Output the [X, Y] coordinate of the center of the cell containing the given text.  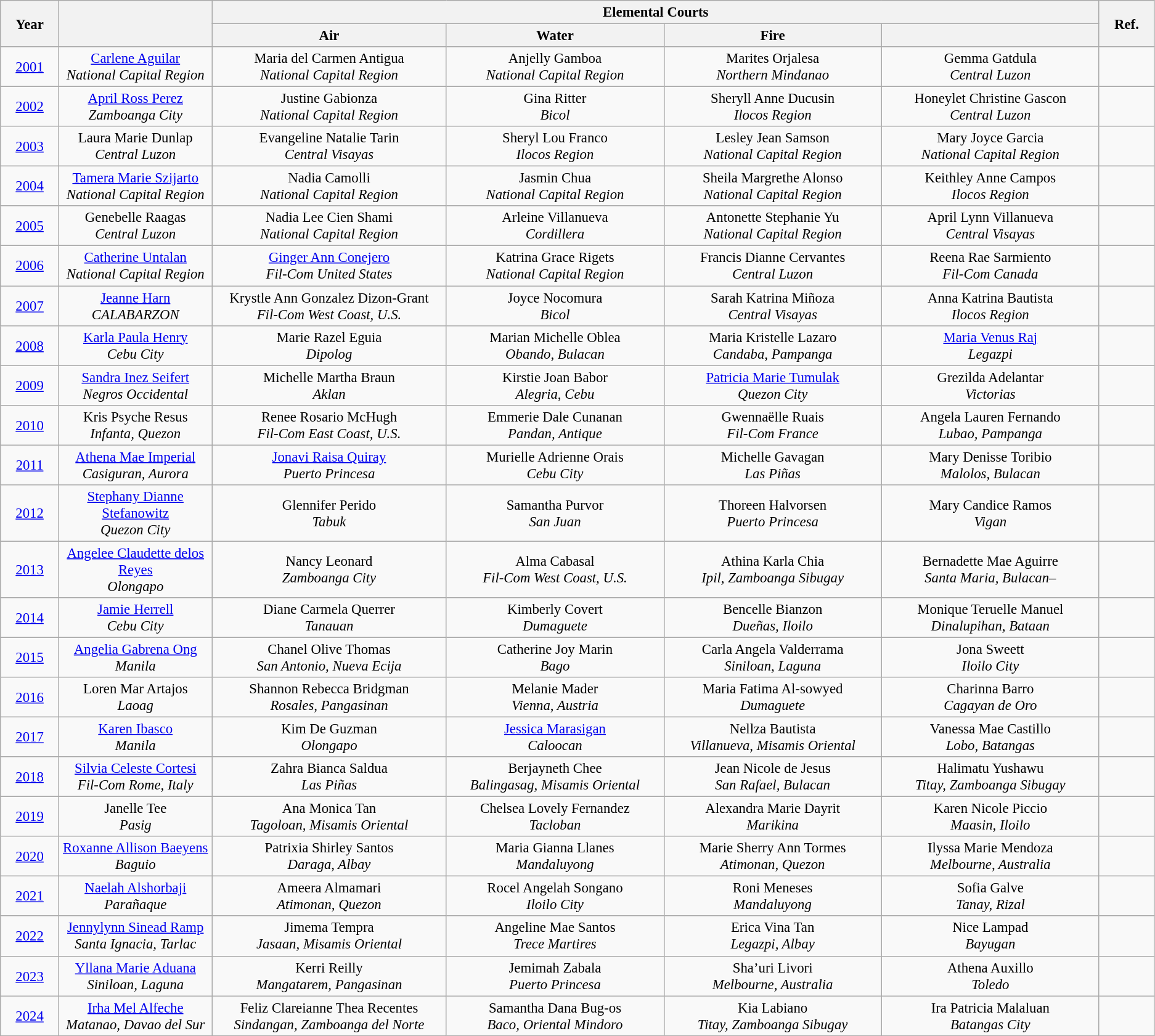
Alexandra Marie DayritMarikina [773, 817]
Kim De GuzmanOlongapo [329, 737]
Gwennaëlle Ruais Fil-Com France [773, 425]
Maria Venus RajLegazpi [990, 345]
Nice LampadBayugan [990, 937]
Melanie MaderVienna, Austria [555, 698]
Marian Michelle ObleaObando, Bulacan [555, 345]
Maria Kristelle LazaroCandaba, Pampanga [773, 345]
Air [329, 36]
Sarah Katrina MiñozaCentral Visayas [773, 306]
Ref. [1127, 23]
2013 [30, 569]
Keithley Anne CamposIlocos Region [990, 186]
Mary Joyce GarciaNational Capital Region [990, 147]
April Lynn VillanuevaCentral Visayas [990, 226]
Athina Karla ChiaIpil, Zamboanga Sibugay [773, 569]
Renee Rosario McHugh Fil-Com East Coast, U.S. [329, 425]
Katrina Grace RigetsNational Capital Region [555, 266]
Grezilda AdelantarVictorias [990, 386]
2005 [30, 226]
Maria Gianna LlanesMandaluyong [555, 857]
Athena AuxilloToledo [990, 976]
2024 [30, 1016]
Jeanne HarnCALABARZON [136, 306]
Nadia CamolliNational Capital Region [329, 186]
Jona SweettIloilo City [990, 657]
Laura Marie DunlapCentral Luzon [136, 147]
Tamera Marie SzijartoNational Capital Region [136, 186]
Thoreen HalvorsenPuerto Princesa [773, 513]
2019 [30, 817]
Jasmin ChuaNational Capital Region [555, 186]
Diane Carmela QuerrerTanauan [329, 618]
2016 [30, 698]
Sheryl Lou FrancoIlocos Region [555, 147]
Karla Paula HenryCebu City [136, 345]
Athena Mae ImperialCasiguran, Aurora [136, 465]
Murielle Adrienne OraisCebu City [555, 465]
Catherine Joy MarinBago [555, 657]
Water [555, 36]
Francis Dianne CervantesCentral Luzon [773, 266]
Loren Mar ArtajosLaoag [136, 698]
Ilyssa Marie MendozaMelbourne, Australia [990, 857]
Rocel Angelah SonganoIloilo City [555, 896]
Joyce NocomuraBicol [555, 306]
Berjayneth CheeBalingasag, Misamis Oriental [555, 777]
2008 [30, 345]
Ameera AlmamariAtimonan, Quezon [329, 896]
Gina RitterBicol [555, 107]
Jimema TempraJasaan, Misamis Oriental [329, 937]
Sha’uri LivoriMelbourne, Australia [773, 976]
Erica Vina TanLegazpi, Albay [773, 937]
2001 [30, 67]
Irha Mel AlfecheMatanao, Davao del Sur [136, 1016]
Sandra Inez SeifertNegros Occidental [136, 386]
Evangeline Natalie TarinCentral Visayas [329, 147]
2011 [30, 465]
Yllana Marie AduanaSiniloan, Laguna [136, 976]
Karen Nicole PiccioMaasin, Iloilo [990, 817]
Mary Denisse ToribioMalolos, Bulacan [990, 465]
Zahra Bianca SalduaLas Piñas [329, 777]
Janelle TeePasig [136, 817]
Jemimah ZabalaPuerto Princesa [555, 976]
Patricia Marie TumulakQuezon City [773, 386]
Marie Sherry Ann TormesAtimonan, Quezon [773, 857]
Kirstie Joan BaborAlegria, Cebu [555, 386]
Kris Psyche Resus Infanta, Quezon [136, 425]
2018 [30, 777]
Halimatu YushawuTitay, Zamboanga Sibugay [990, 777]
Bernadette Mae AguirreSanta Maria, Bulacan– [990, 569]
Ana Monica TanTagoloan, Misamis Oriental [329, 817]
Nancy LeonardZamboanga City [329, 569]
2015 [30, 657]
Glennifer PeridoTabuk [329, 513]
Carlene AguilarNational Capital Region [136, 67]
Maria del Carmen AntiguaNational Capital Region [329, 67]
2009 [30, 386]
Angela Lauren FernandoLubao, Pampanga [990, 425]
Angelee Claudette delos ReyesOlongapo [136, 569]
Angelia Gabrena OngManila [136, 657]
Reena Rae SarmientoFil-Com Canada [990, 266]
Jean Nicole de JesusSan Rafael, Bulacan [773, 777]
Angeline Mae SantosTrece Martires [555, 937]
Jennylynn Sinead RampSanta Ignacia, Tarlac [136, 937]
Stephany Dianne StefanowitzQuezon City [136, 513]
Michelle Gavagan Las Piñas [773, 465]
Sofia GalveTanay, Rizal [990, 896]
Maria Fatima Al-sowyedDumaguete [773, 698]
Carla Angela ValderramaSiniloan, Laguna [773, 657]
Ginger Ann ConejeroFil-Com United States [329, 266]
Kimberly CovertDumaguete [555, 618]
Mary Candice RamosVigan [990, 513]
Jessica MarasiganCaloocan [555, 737]
2002 [30, 107]
Charinna BarroCagayan de Oro [990, 698]
2012 [30, 513]
Antonette Stephanie YuNational Capital Region [773, 226]
Samantha Dana Bug-osBaco, Oriental Mindoro [555, 1016]
2010 [30, 425]
2014 [30, 618]
Naelah AlshorbajiParañaque [136, 896]
Samantha PurvorSan Juan [555, 513]
Anjelly GamboaNational Capital Region [555, 67]
Arleine VillanuevaCordillera [555, 226]
Silvia Celeste CortesiFil-Com Rome, Italy [136, 777]
Jonavi Raisa QuirayPuerto Princesa [329, 465]
Michelle Martha BraunAklan [329, 386]
Gemma GatdulaCentral Luzon [990, 67]
Sheryll Anne DucusinIlocos Region [773, 107]
Catherine UntalanNational Capital Region [136, 266]
Krystle Ann Gonzalez Dizon-GrantFil-Com West Coast, U.S. [329, 306]
2022 [30, 937]
Sheila Margrethe AlonsoNational Capital Region [773, 186]
Anna Katrina BautistaIlocos Region [990, 306]
Chanel Olive ThomasSan Antonio, Nueva Ecija [329, 657]
Kerri ReillyMangatarem, Pangasinan [329, 976]
Kia LabianoTitay, Zamboanga Sibugay [773, 1016]
2004 [30, 186]
2023 [30, 976]
Year [30, 23]
2020 [30, 857]
2007 [30, 306]
Alma CabasalFil-Com West Coast, U.S. [555, 569]
Justine GabionzaNational Capital Region [329, 107]
Bencelle BianzonDueñas, Iloilo [773, 618]
Fire [773, 36]
Vanessa Mae CastilloLobo, Batangas [990, 737]
Jamie HerrellCebu City [136, 618]
Genebelle RaagasCentral Luzon [136, 226]
Chelsea Lovely FernandezTacloban [555, 817]
Nadia Lee Cien ShamiNational Capital Region [329, 226]
Honeylet Christine GasconCentral Luzon [990, 107]
Patrixia Shirley SantosDaraga, Albay [329, 857]
Shannon Rebecca BridgmanRosales, Pangasinan [329, 698]
Monique Teruelle ManuelDinalupihan, Bataan [990, 618]
Lesley Jean SamsonNational Capital Region [773, 147]
Marie Razel EguiaDipolog [329, 345]
Elemental Courts [656, 12]
2021 [30, 896]
Roni MenesesMandaluyong [773, 896]
Nellza BautistaVillanueva, Misamis Oriental [773, 737]
2017 [30, 737]
2003 [30, 147]
2006 [30, 266]
Marites OrjalesaNorthern Mindanao [773, 67]
April Ross PerezZamboanga City [136, 107]
Emmerie Dale Cunanan Pandan, Antique [555, 425]
Ira Patricia MalaluanBatangas City [990, 1016]
Feliz Clareianne Thea RecentesSindangan, Zamboanga del Norte [329, 1016]
Karen IbascoManila [136, 737]
Roxanne Allison BaeyensBaguio [136, 857]
